For the text-containing cell, return its midpoint in [X, Y] coordinate format. 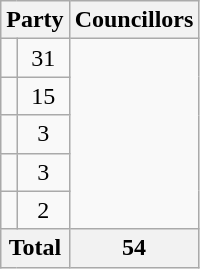
15 [43, 96]
31 [43, 58]
Councillors [134, 20]
Party [35, 20]
54 [134, 248]
Total [35, 248]
2 [43, 210]
